Extract the (x, y) coordinate from the center of the cell holding the provided text.  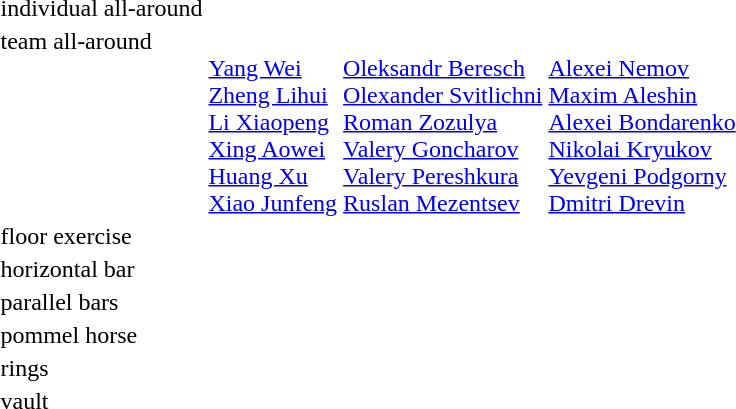
Oleksandr BereschOlexander SvitlichniRoman ZozulyaValery GoncharovValery PereshkuraRuslan Mezentsev (443, 122)
Yang WeiZheng LihuiLi XiaopengXing AoweiHuang XuXiao Junfeng (273, 122)
